Return the (X, Y) coordinate for the center point of the cell that contains the specified text.  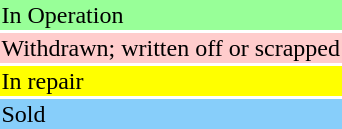
In repair (170, 81)
Withdrawn; written off or scrapped (170, 48)
In Operation (170, 15)
Sold (170, 114)
